Search for the cell housing the specified text and yield its [x, y] center coordinate. 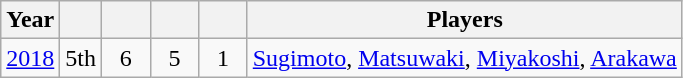
Players [464, 20]
1 [224, 58]
6 [126, 58]
2018 [30, 58]
Sugimoto, Matsuwaki, Miyakoshi, Arakawa [464, 58]
5 [174, 58]
Year [30, 20]
5th [81, 58]
